Locate the cell with the specified text and output its (x, y) center coordinate. 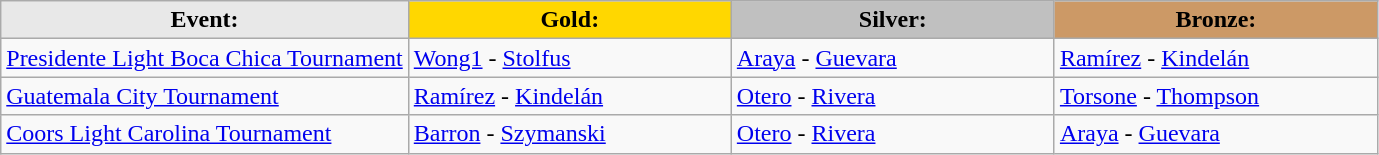
Wong1 - Stolfus (570, 58)
Gold: (570, 20)
Bronze: (1216, 20)
Silver: (892, 20)
Barron - Szymanski (570, 134)
Coors Light Carolina Tournament (205, 134)
Event: (205, 20)
Guatemala City Tournament (205, 96)
Torsone - Thompson (1216, 96)
Presidente Light Boca Chica Tournament (205, 58)
